Determine the (x, y) coordinate at the center of the cell enclosing the given text.  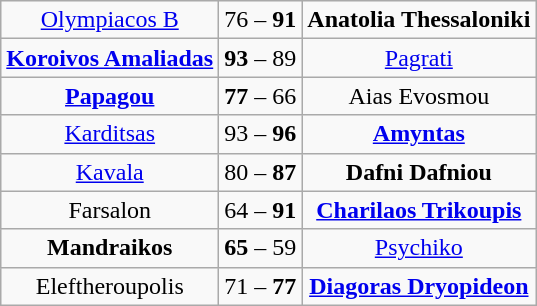
Olympiacos B (110, 20)
Eleftheroupolis (110, 286)
Farsalon (110, 210)
76 – 91 (260, 20)
Dafni Dafniou (419, 172)
Diagoras Dryopideon (419, 286)
Mandraikos (110, 248)
Psychiko (419, 248)
Papagou (110, 96)
93 – 96 (260, 134)
Anatolia Thessaloniki (419, 20)
Amyntas (419, 134)
71 – 77 (260, 286)
64 – 91 (260, 210)
93 – 89 (260, 58)
Kavala (110, 172)
Pagrati (419, 58)
Karditsas (110, 134)
Aias Evosmou (419, 96)
65 – 59 (260, 248)
Charilaos Trikoupis (419, 210)
80 – 87 (260, 172)
Koroivos Amaliadas (110, 58)
77 – 66 (260, 96)
